Detect which cell encompasses the target text, then output its (x, y) center coordinate. 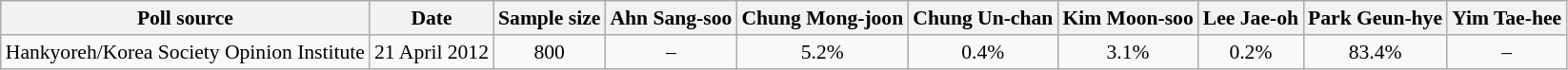
Chung Mong-joon (822, 18)
Chung Un-chan (983, 18)
21 April 2012 (432, 52)
Poll source (185, 18)
0.2% (1251, 52)
83.4% (1376, 52)
5.2% (822, 52)
Date (432, 18)
800 (549, 52)
Ahn Sang-soo (671, 18)
Lee Jae-oh (1251, 18)
Yim Tae-hee (1507, 18)
3.1% (1128, 52)
Sample size (549, 18)
0.4% (983, 52)
Park Geun-hye (1376, 18)
Hankyoreh/Korea Society Opinion Institute (185, 52)
Kim Moon-soo (1128, 18)
